Detect which cell encompasses the target text, then output its (X, Y) center coordinate. 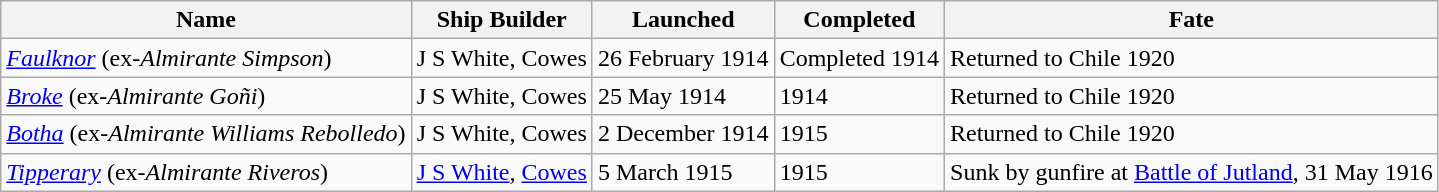
5 March 1915 (683, 172)
Completed (859, 20)
Botha (ex-Almirante Williams Rebolledo) (206, 134)
Sunk by gunfire at Battle of Jutland, 31 May 1916 (1192, 172)
Fate (1192, 20)
Launched (683, 20)
Broke (ex-Almirante Goñi) (206, 96)
26 February 1914 (683, 58)
1914 (859, 96)
Completed 1914 (859, 58)
2 December 1914 (683, 134)
Faulknor (ex-Almirante Simpson) (206, 58)
Ship Builder (502, 20)
25 May 1914 (683, 96)
Name (206, 20)
Tipperary (ex-Almirante Riveros) (206, 172)
